Find where the given text appears and provide that cell's center as [X, Y] coordinate. 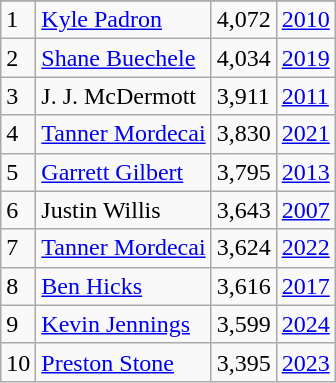
2021 [306, 134]
4,072 [244, 20]
3,795 [244, 172]
10 [18, 362]
8 [18, 286]
3,395 [244, 362]
4,034 [244, 58]
5 [18, 172]
Shane Buechele [124, 58]
2010 [306, 20]
2022 [306, 248]
4 [18, 134]
2023 [306, 362]
7 [18, 248]
2007 [306, 210]
Ben Hicks [124, 286]
2024 [306, 324]
Kyle Padron [124, 20]
1 [18, 20]
3 [18, 96]
Preston Stone [124, 362]
3,911 [244, 96]
2013 [306, 172]
6 [18, 210]
2011 [306, 96]
2017 [306, 286]
J. J. McDermott [124, 96]
9 [18, 324]
3,624 [244, 248]
3,599 [244, 324]
3,643 [244, 210]
Kevin Jennings [124, 324]
2019 [306, 58]
Justin Willis [124, 210]
Garrett Gilbert [124, 172]
2 [18, 58]
3,616 [244, 286]
3,830 [244, 134]
